Return the (X, Y) coordinate for the center point of the cell that contains the specified text.  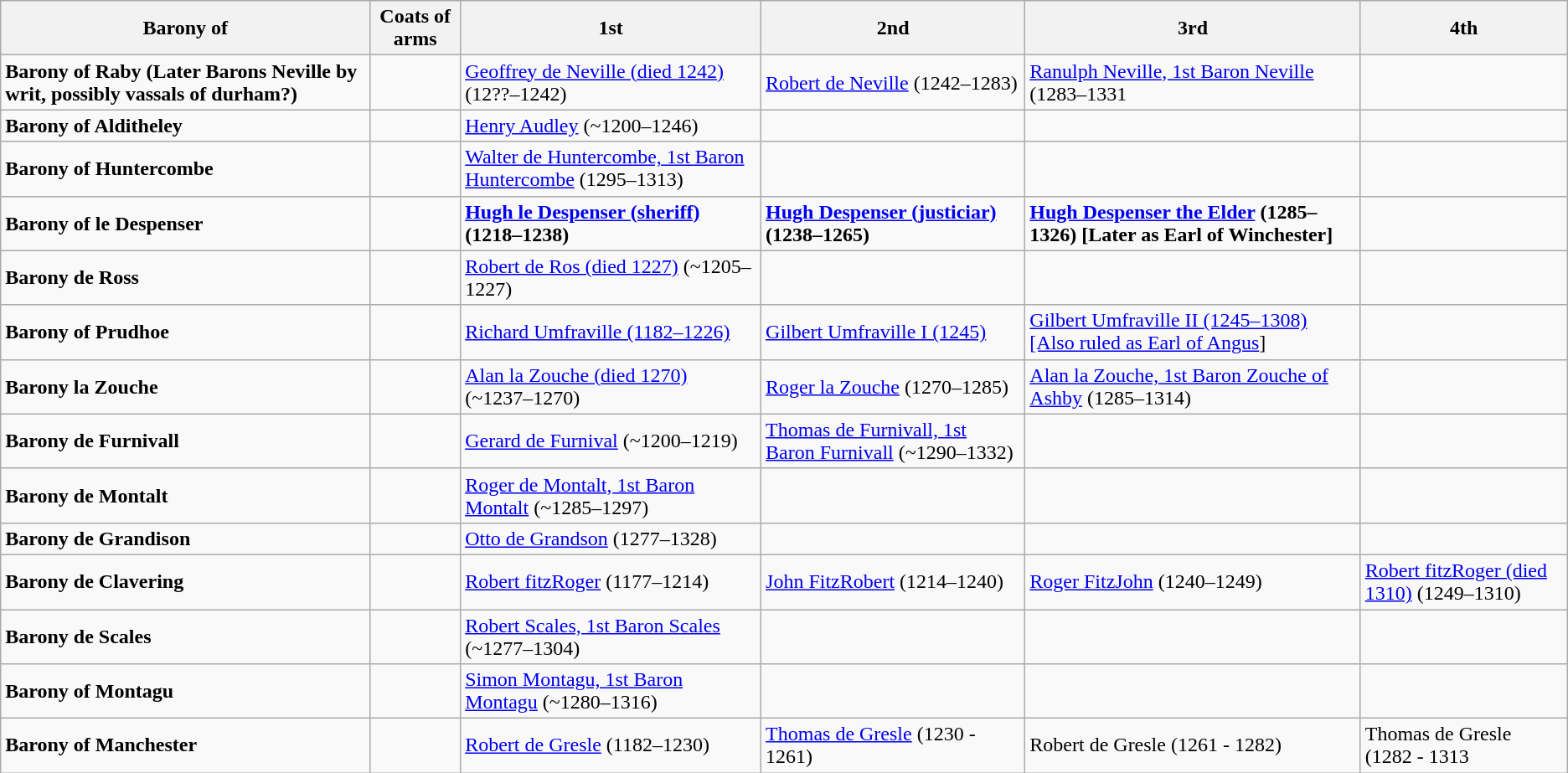
Barony de Furnivall (186, 441)
Roger de Montalt, 1st Baron Montalt (~1285–1297) (611, 496)
3rd (1193, 28)
Hugh le Despenser (sheriff) (1218–1238) (611, 223)
Robert Scales, 1st Baron Scales (~1277–1304) (611, 636)
Richard Umfraville (1182–1226) (611, 332)
Gilbert Umfraville II (1245–1308) [Also ruled as Earl of Angus] (1193, 332)
4th (1464, 28)
Alan la Zouche, 1st Baron Zouche of Ashby (1285–1314) (1193, 387)
2nd (893, 28)
Barony de Montalt (186, 496)
Barony of (186, 28)
Hugh Despenser (justiciar) (1238–1265) (893, 223)
John FitzRobert (1214–1240) (893, 581)
Barony of Alditheley (186, 126)
Barony of Manchester (186, 745)
Robert de Gresle (1261 - 1282) (1193, 745)
Barony of Montagu (186, 692)
Roger la Zouche (1270–1285) (893, 387)
1st (611, 28)
Hugh Despenser the Elder (1285–1326) [Later as Earl of Winchester] (1193, 223)
Barony de Ross (186, 278)
Gilbert Umfraville I (1245) (893, 332)
Barony de Clavering (186, 581)
Ranulph Neville, 1st Baron Neville (1283–1331 (1193, 82)
Barony la Zouche (186, 387)
Barony of Raby (Later Barons Neville by writ, possibly vassals of durham?) (186, 82)
Robert de Ros (died 1227) (~1205–1227) (611, 278)
Simon Montagu, 1st Baron Montagu (~1280–1316) (611, 692)
Thomas de Gresle (1282 - 1313 (1464, 745)
Thomas de Gresle (1230 - 1261) (893, 745)
Geoffrey de Neville (died 1242) (12??–1242) (611, 82)
Roger FitzJohn (1240–1249) (1193, 581)
Robert fitzRoger (died 1310) (1249–1310) (1464, 581)
Robert fitzRoger (1177–1214) (611, 581)
Robert de Neville (1242–1283) (893, 82)
Gerard de Furnival (~1200–1219) (611, 441)
Barony de Scales (186, 636)
Walter de Huntercombe, 1st Baron Huntercombe (1295–1313) (611, 169)
Barony of le Despenser (186, 223)
Barony de Grandison (186, 539)
Thomas de Furnivall, 1st Baron Furnivall (~1290–1332) (893, 441)
Coats of arms (415, 28)
Barony of Prudhoe (186, 332)
Robert de Gresle (1182–1230) (611, 745)
Barony of Huntercombe (186, 169)
Otto de Grandson (1277–1328) (611, 539)
Alan la Zouche (died 1270) (~1237–1270) (611, 387)
Henry Audley (~1200–1246) (611, 126)
